Return [x, y] of the center of cell containing provided text 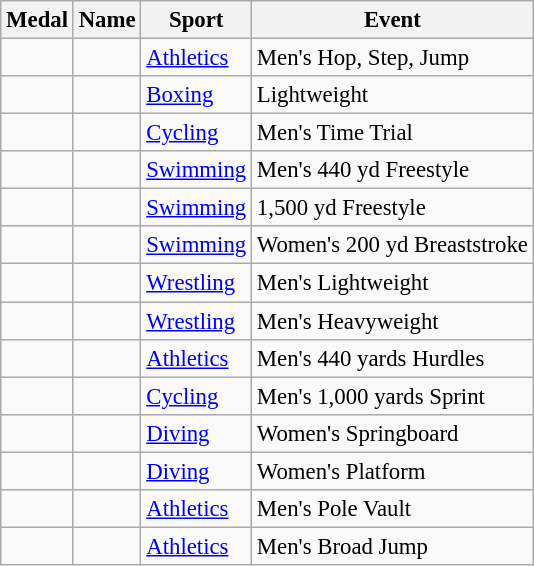
Men's Pole Vault [393, 509]
Name [107, 20]
1,500 yd Freestyle [393, 208]
Men's Broad Jump [393, 546]
Sport [196, 20]
Boxing [196, 95]
Women's Platform [393, 471]
Medal [38, 20]
Men's Lightweight [393, 283]
Men's 1,000 yards Sprint [393, 396]
Men's Time Trial [393, 133]
Men's Heavyweight [393, 321]
Men's Hop, Step, Jump [393, 58]
Lightweight [393, 95]
Men's 440 yd Freestyle [393, 170]
Women's Springboard [393, 433]
Women's 200 yd Breaststroke [393, 245]
Event [393, 20]
Men's 440 yards Hurdles [393, 358]
